Return (X, Y) of the center of cell containing provided text 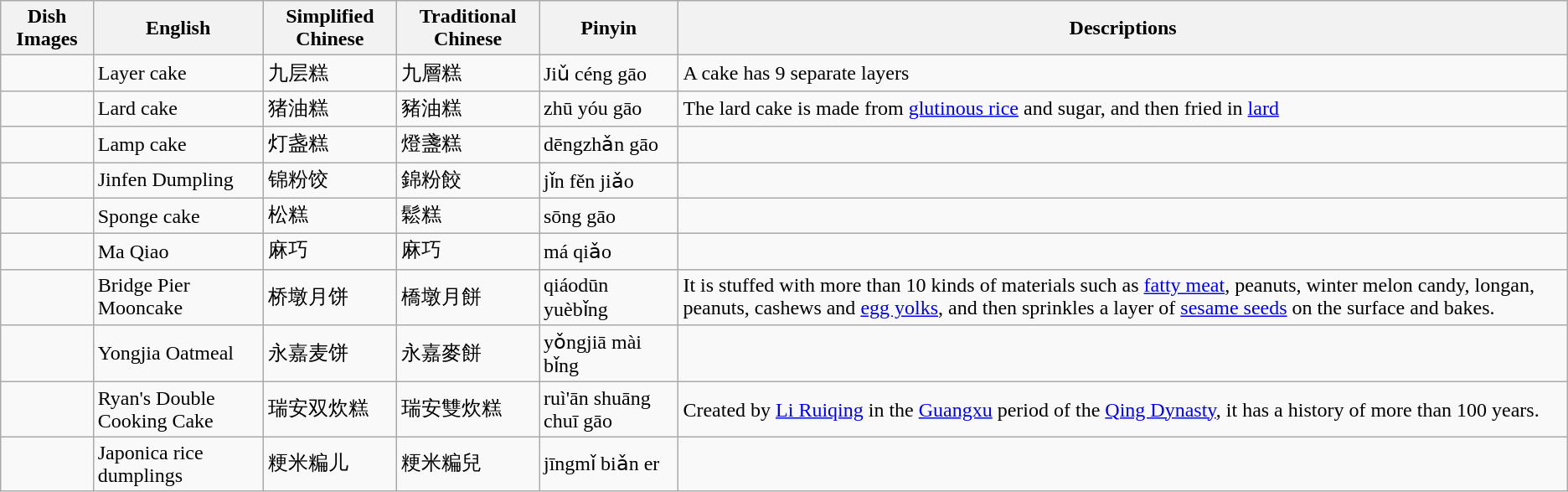
桥墩月饼 (330, 297)
dēngzhǎn gāo (609, 144)
ruì'ān shuāng chuī gāo (609, 409)
粳米糄兒 (468, 464)
九层糕 (330, 74)
Jiǔ céng gāo (609, 74)
má qiǎo (609, 251)
jīngmǐ biǎn er (609, 464)
Lamp cake (178, 144)
猪油糕 (330, 109)
The lard cake is made from glutinous rice and sugar, and then fried in lard (1122, 109)
鬆糕 (468, 216)
松糕 (330, 216)
Traditional Chinese (468, 28)
锦粉饺 (330, 181)
九層糕 (468, 74)
粳米糄儿 (330, 464)
English (178, 28)
Japonica rice dumplings (178, 464)
qiáodūn yuèbǐng (609, 297)
A cake has 9 separate layers (1122, 74)
永嘉麦饼 (330, 354)
Bridge Pier Mooncake (178, 297)
永嘉麥餅 (468, 354)
Dish Images (47, 28)
Simplified Chinese (330, 28)
Ma Qiao (178, 251)
瑞安双炊糕 (330, 409)
Descriptions (1122, 28)
yǒngjiā mài bǐng (609, 354)
zhū yóu gāo (609, 109)
瑞安雙炊糕 (468, 409)
燈盞糕 (468, 144)
Lard cake (178, 109)
Pinyin (609, 28)
橋墩月餅 (468, 297)
Yongjia Oatmeal (178, 354)
sōng gāo (609, 216)
豬油糕 (468, 109)
jǐn fěn jiǎo (609, 181)
Created by Li Ruiqing in the Guangxu period of the Qing Dynasty, it has a history of more than 100 years. (1122, 409)
Sponge cake (178, 216)
錦粉餃 (468, 181)
Layer cake (178, 74)
灯盏糕 (330, 144)
Jinfen Dumpling (178, 181)
Ryan's Double Cooking Cake (178, 409)
